Scan for the cell matching the given text and deliver its [x, y] coordinate at center. 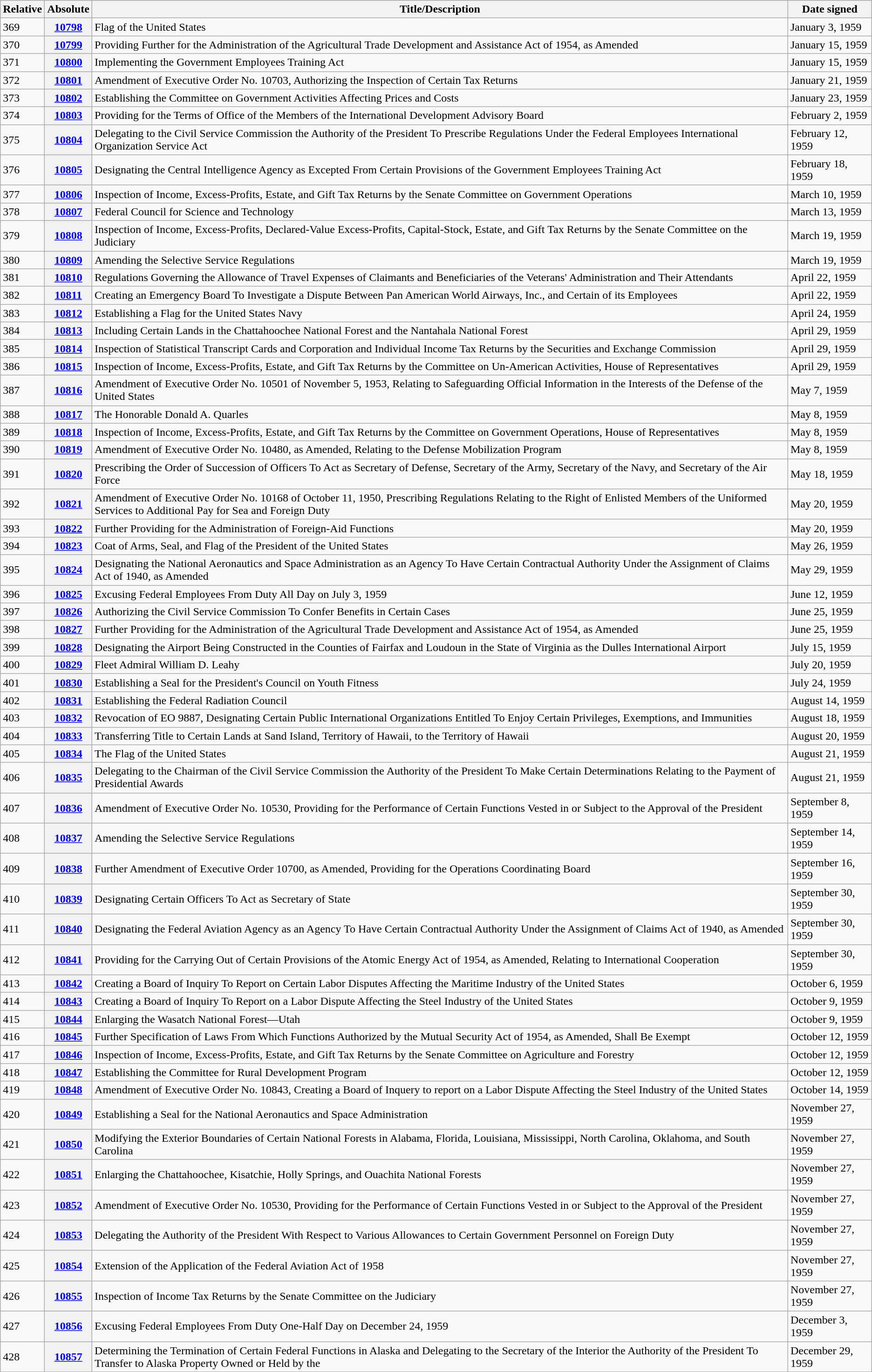
Creating an Emergency Board To Investigate a Dispute Between Pan American World Airways, Inc., and Certain of its Employees [440, 295]
424 [22, 1235]
377 [22, 194]
January 21, 1959 [830, 80]
Further Amendment of Executive Order 10700, as Amended, Providing for the Operations Coordinating Board [440, 869]
Providing Further for the Administration of the Agricultural Trade Development and Assistance Act of 1954, as Amended [440, 45]
10850 [68, 1145]
376 [22, 170]
10846 [68, 1055]
397 [22, 612]
409 [22, 869]
369 [22, 27]
396 [22, 594]
10855 [68, 1296]
Further Providing for the Administration of the Agricultural Trade Development and Assistance Act of 1954, as Amended [440, 630]
391 [22, 473]
September 16, 1959 [830, 869]
October 14, 1959 [830, 1090]
September 14, 1959 [830, 838]
March 13, 1959 [830, 212]
10831 [68, 700]
Inspection of Income, Excess-Profits, Estate, and Gift Tax Returns by the Senate Committee on Agriculture and Forestry [440, 1055]
10825 [68, 594]
390 [22, 450]
February 2, 1959 [830, 116]
10838 [68, 869]
411 [22, 929]
10845 [68, 1037]
10844 [68, 1019]
Establishing the Federal Radiation Council [440, 700]
10806 [68, 194]
September 8, 1959 [830, 808]
372 [22, 80]
405 [22, 754]
10827 [68, 630]
385 [22, 349]
May 26, 1959 [830, 546]
Enlarging the Wasatch National Forest—Utah [440, 1019]
392 [22, 504]
Creating a Board of Inquiry To Report on Certain Labor Disputes Affecting the Maritime Industry of the United States [440, 984]
Implementing the Government Employees Training Act [440, 62]
Establishing a Seal for the President's Council on Youth Fitness [440, 683]
Relative [22, 9]
10852 [68, 1205]
December 29, 1959 [830, 1356]
10848 [68, 1090]
371 [22, 62]
Creating a Board of Inquiry To Report on a Labor Dispute Affecting the Steel Industry of the United States [440, 1002]
422 [22, 1174]
August 20, 1959 [830, 736]
389 [22, 432]
10851 [68, 1174]
Enlarging the Chattahoochee, Kisatchie, Holly Springs, and Ouachita National Forests [440, 1174]
394 [22, 546]
393 [22, 528]
Flag of the United States [440, 27]
Providing for the Terms of Office of the Members of the International Development Advisory Board [440, 116]
Inspection of Statistical Transcript Cards and Corporation and Individual Income Tax Returns by the Securities and Exchange Commission [440, 349]
425 [22, 1266]
10812 [68, 313]
10842 [68, 984]
10822 [68, 528]
December 3, 1959 [830, 1326]
The Flag of the United States [440, 754]
10847 [68, 1072]
July 15, 1959 [830, 647]
402 [22, 700]
January 3, 1959 [830, 27]
Including Certain Lands in the Chattahoochee National Forest and the Nantahala National Forest [440, 331]
10837 [68, 838]
Providing for the Carrying Out of Certain Provisions of the Atomic Energy Act of 1954, as Amended, Relating to International Cooperation [440, 959]
Extension of the Application of the Federal Aviation Act of 1958 [440, 1266]
387 [22, 391]
10817 [68, 414]
407 [22, 808]
Establishing the Committee on Government Activities Affecting Prices and Costs [440, 98]
July 20, 1959 [830, 665]
395 [22, 569]
421 [22, 1145]
May 29, 1959 [830, 569]
10798 [68, 27]
April 24, 1959 [830, 313]
10829 [68, 665]
May 7, 1959 [830, 391]
July 24, 1959 [830, 683]
401 [22, 683]
10820 [68, 473]
Transferring Title to Certain Lands at Sand Island, Territory of Hawaii, to the Territory of Hawaii [440, 736]
The Honorable Donald A. Quarles [440, 414]
10818 [68, 432]
Revocation of EO 9887, Designating Certain Public International Organizations Entitled To Enjoy Certain Privileges, Exemptions, and Immunities [440, 718]
Authorizing the Civil Service Commission To Confer Benefits in Certain Cases [440, 612]
Designating the Central Intelligence Agency as Excepted From Certain Provisions of the Government Employees Training Act [440, 170]
10816 [68, 391]
408 [22, 838]
412 [22, 959]
Inspection of Income, Excess-Profits, Estate, and Gift Tax Returns by the Committee on Un-American Activities, House of Representatives [440, 366]
Designating the Airport Being Constructed in the Counties of Fairfax and Loudoun in the State of Virginia as the Dulles International Airport [440, 647]
10841 [68, 959]
10803 [68, 116]
Amendment of Executive Order No. 10703, Authorizing the Inspection of Certain Tax Returns [440, 80]
10802 [68, 98]
10857 [68, 1356]
Further Specification of Laws From Which Functions Authorized by the Mutual Security Act of 1954, as Amended, Shall Be Exempt [440, 1037]
10813 [68, 331]
October 6, 1959 [830, 984]
10815 [68, 366]
10804 [68, 140]
10833 [68, 736]
Regulations Governing the Allowance of Travel Expenses of Claimants and Beneficiaries of the Veterans' Administration and Their Attendants [440, 278]
398 [22, 630]
10853 [68, 1235]
423 [22, 1205]
10849 [68, 1114]
10835 [68, 777]
417 [22, 1055]
416 [22, 1037]
10800 [68, 62]
Establishing a Flag for the United States Navy [440, 313]
380 [22, 260]
10856 [68, 1326]
403 [22, 718]
January 23, 1959 [830, 98]
10843 [68, 1002]
Inspection of Income, Excess-Profits, Estate, and Gift Tax Returns by the Committee on Government Operations, House of Representatives [440, 432]
406 [22, 777]
410 [22, 899]
10830 [68, 683]
Date signed [830, 9]
August 14, 1959 [830, 700]
418 [22, 1072]
10828 [68, 647]
378 [22, 212]
382 [22, 295]
Inspection of Income, Excess-Profits, Estate, and Gift Tax Returns by the Senate Committee on Government Operations [440, 194]
373 [22, 98]
10839 [68, 899]
Fleet Admiral William D. Leahy [440, 665]
375 [22, 140]
386 [22, 366]
428 [22, 1356]
381 [22, 278]
10819 [68, 450]
10832 [68, 718]
Establishing a Seal for the National Aeronautics and Space Administration [440, 1114]
426 [22, 1296]
374 [22, 116]
Establishing the Committee for Rural Development Program [440, 1072]
388 [22, 414]
Excusing Federal Employees From Duty All Day on July 3, 1959 [440, 594]
10801 [68, 80]
10799 [68, 45]
Further Providing for the Administration of Foreign-Aid Functions [440, 528]
10814 [68, 349]
413 [22, 984]
Inspection of Income Tax Returns by the Senate Committee on the Judiciary [440, 1296]
399 [22, 647]
10854 [68, 1266]
Amendment of Executive Order No. 10480, as Amended, Relating to the Defense Mobilization Program [440, 450]
Delegating the Authority of the President With Respect to Various Allowances to Certain Government Personnel on Foreign Duty [440, 1235]
May 18, 1959 [830, 473]
10836 [68, 808]
427 [22, 1326]
379 [22, 236]
10823 [68, 546]
Absolute [68, 9]
10821 [68, 504]
February 12, 1959 [830, 140]
384 [22, 331]
Designating the Federal Aviation Agency as an Agency To Have Certain Contractual Authority Under the Assignment of Claims Act of 1940, as Amended [440, 929]
383 [22, 313]
10826 [68, 612]
Designating Certain Officers To Act as Secretary of State [440, 899]
10811 [68, 295]
August 18, 1959 [830, 718]
Title/Description [440, 9]
10824 [68, 569]
10834 [68, 754]
Federal Council for Science and Technology [440, 212]
Amendment of Executive Order No. 10843, Creating a Board of Inquery to report on a Labor Dispute Affecting the Steel Industry of the United States [440, 1090]
415 [22, 1019]
10840 [68, 929]
414 [22, 1002]
10809 [68, 260]
400 [22, 665]
10810 [68, 278]
Coat of Arms, Seal, and Flag of the President of the United States [440, 546]
10805 [68, 170]
370 [22, 45]
June 12, 1959 [830, 594]
March 10, 1959 [830, 194]
10807 [68, 212]
Excusing Federal Employees From Duty One-Half Day on December 24, 1959 [440, 1326]
February 18, 1959 [830, 170]
10808 [68, 236]
404 [22, 736]
420 [22, 1114]
419 [22, 1090]
